Find where the given text appears and provide that cell's center as (X, Y) coordinate. 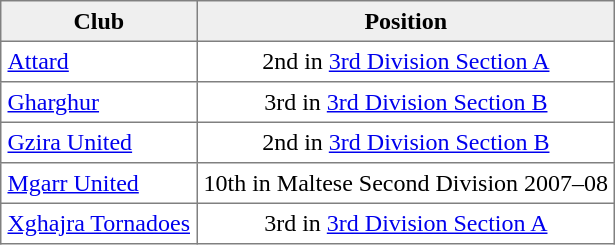
Mgarr United (99, 183)
Position (406, 21)
2nd in 3rd Division Section A (406, 61)
Club (99, 21)
Xghajra Tornadoes (99, 223)
Gzira United (99, 142)
Attard (99, 61)
3rd in 3rd Division Section B (406, 102)
3rd in 3rd Division Section A (406, 223)
2nd in 3rd Division Section B (406, 142)
Gharghur (99, 102)
10th in Maltese Second Division 2007–08 (406, 183)
